Find where the given text appears and provide that cell's center as [x, y] coordinate. 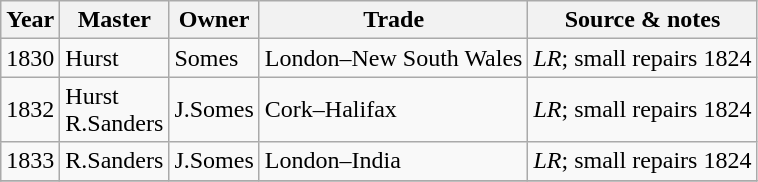
Master [114, 20]
London–India [394, 161]
London–New South Wales [394, 58]
Year [30, 20]
HurstR.Sanders [114, 110]
1830 [30, 58]
Trade [394, 20]
1833 [30, 161]
1832 [30, 110]
Cork–Halifax [394, 110]
Hurst [114, 58]
Somes [214, 58]
R.Sanders [114, 161]
Owner [214, 20]
Source & notes [642, 20]
